Capture the cell that displays the provided text and extract its (x, y) central coordinate. 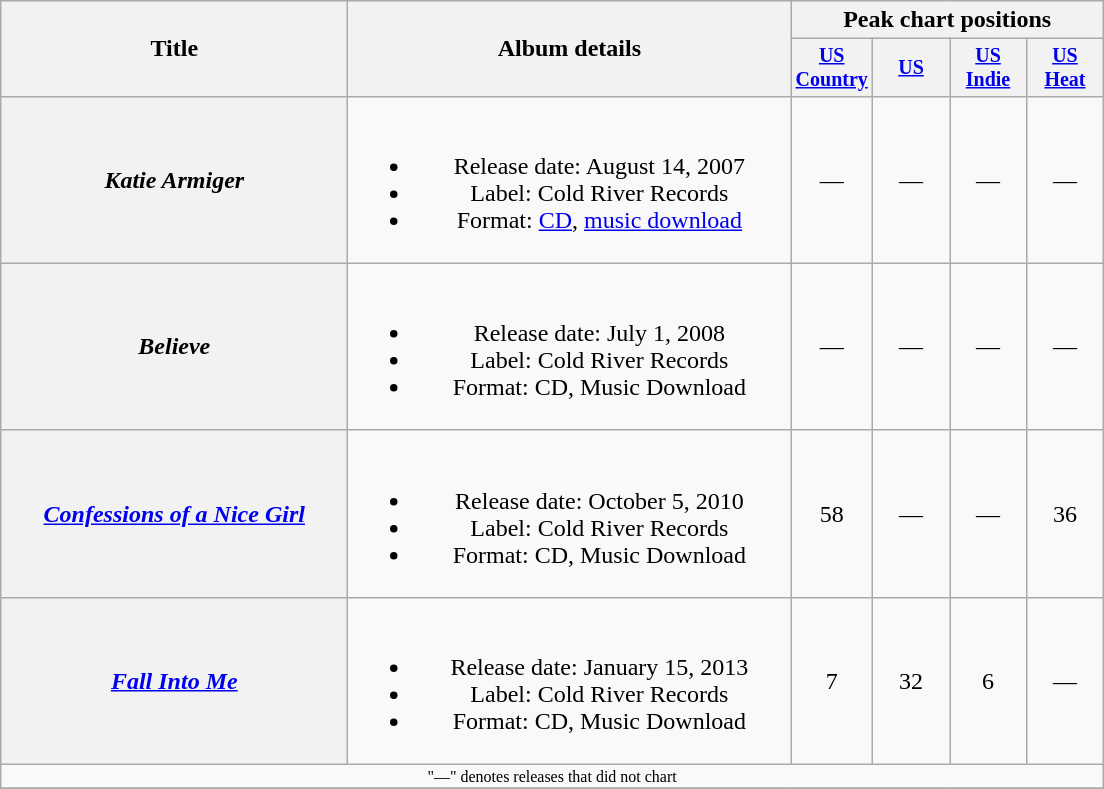
58 (832, 514)
Believe (174, 346)
"—" denotes releases that did not chart (552, 777)
Fall Into Me (174, 680)
Release date: October 5, 2010Label: Cold River RecordsFormat: CD, Music Download (570, 514)
US Country (832, 68)
US (912, 68)
32 (912, 680)
Release date: January 15, 2013Label: Cold River RecordsFormat: CD, Music Download (570, 680)
USIndie (988, 68)
36 (1064, 514)
6 (988, 680)
7 (832, 680)
Release date: August 14, 2007Label: Cold River RecordsFormat: CD, music download (570, 180)
Katie Armiger (174, 180)
Release date: July 1, 2008Label: Cold River RecordsFormat: CD, Music Download (570, 346)
Title (174, 49)
Album details (570, 49)
Peak chart positions (948, 20)
Confessions of a Nice Girl (174, 514)
USHeat (1064, 68)
